Detect which cell encompasses the target text, then output its (X, Y) center coordinate. 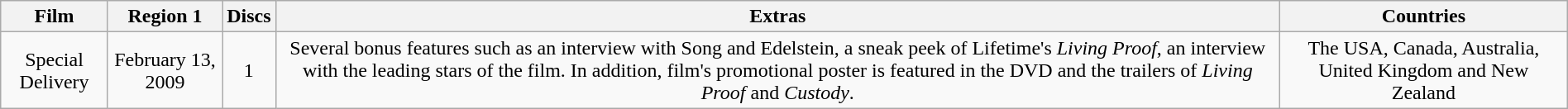
Discs (249, 17)
February 13, 2009 (165, 70)
1 (249, 70)
Region 1 (165, 17)
Film (55, 17)
The USA, Canada, Australia, United Kingdom and New Zealand (1423, 70)
Special Delivery (55, 70)
Extras (777, 17)
Countries (1423, 17)
